Detect which cell encompasses the target text, then output its (X, Y) center coordinate. 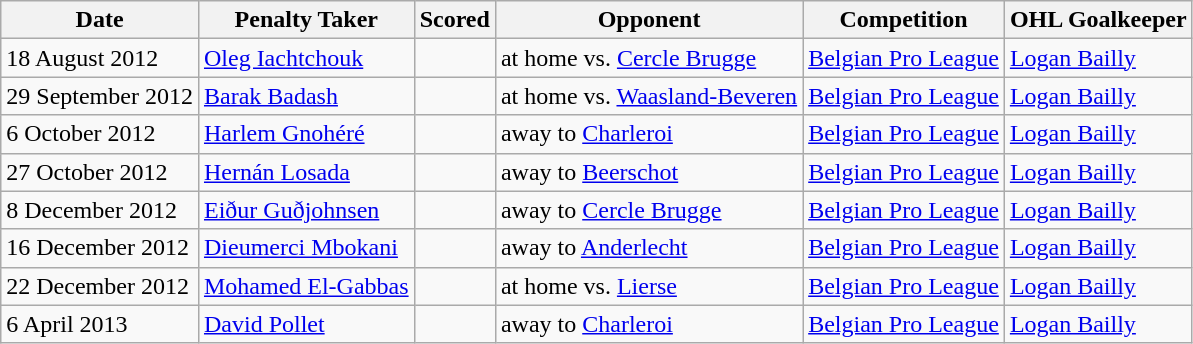
Competition (904, 20)
David Pollet (306, 324)
Eiður Guðjohnsen (306, 210)
Hernán Losada (306, 172)
Barak Badash (306, 96)
at home vs. Lierse (648, 286)
6 October 2012 (100, 134)
OHL Goalkeeper (1098, 20)
8 December 2012 (100, 210)
Date (100, 20)
away to Anderlecht (648, 248)
Harlem Gnohéré (306, 134)
Penalty Taker (306, 20)
Oleg Iachtchouk (306, 58)
at home vs. Cercle Brugge (648, 58)
away to Cercle Brugge (648, 210)
Opponent (648, 20)
Dieumerci Mbokani (306, 248)
16 December 2012 (100, 248)
Mohamed El-Gabbas (306, 286)
27 October 2012 (100, 172)
Scored (454, 20)
29 September 2012 (100, 96)
22 December 2012 (100, 286)
away to Beerschot (648, 172)
6 April 2013 (100, 324)
18 August 2012 (100, 58)
at home vs. Waasland-Beveren (648, 96)
